From the cell containing the given text, extract its center point as (X, Y) coordinate. 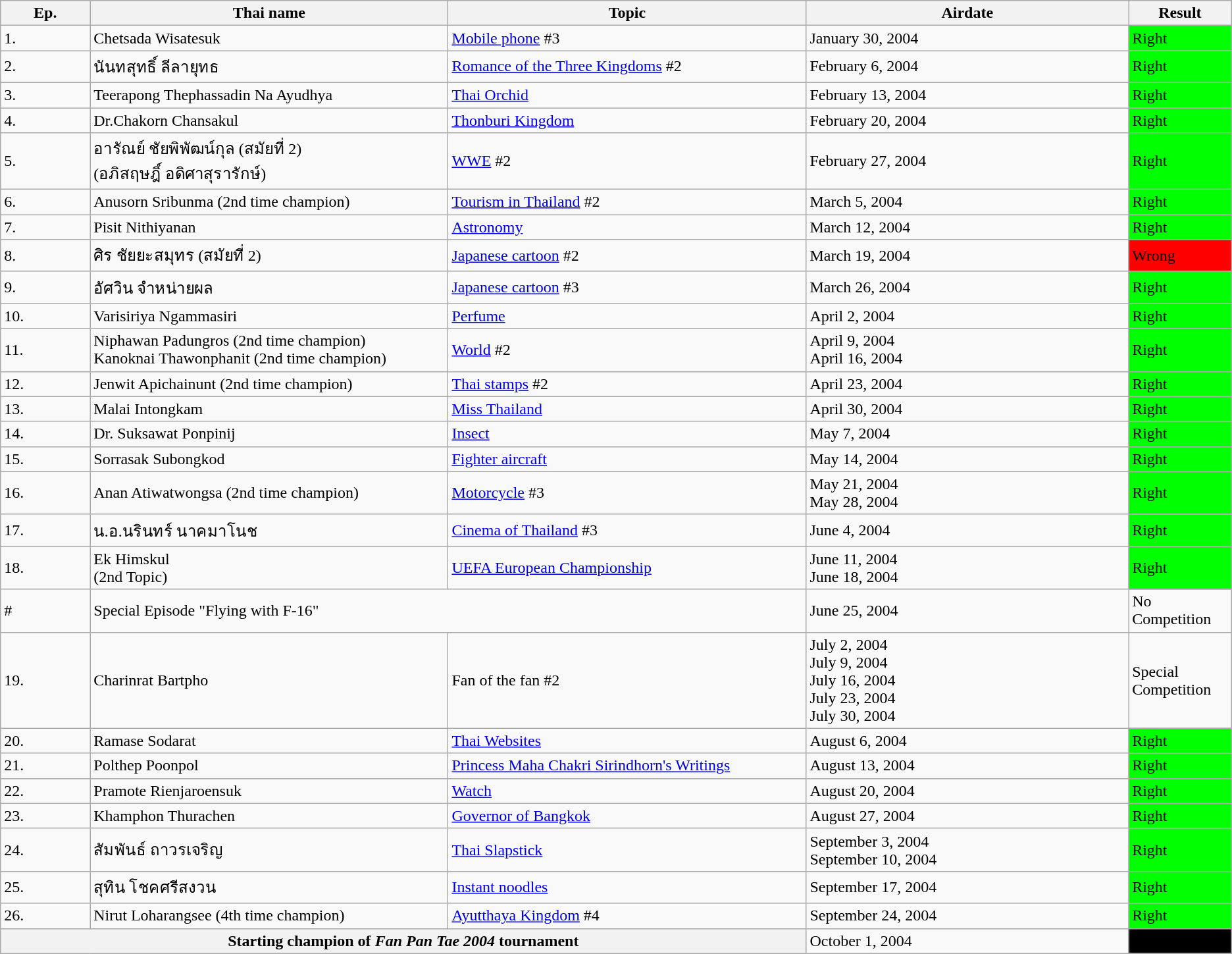
May 7, 2004 (967, 434)
February 20, 2004 (967, 120)
Perfume (627, 316)
Khamphon Thurachen (269, 816)
Ek Himskul(2nd Topic) (269, 568)
5. (45, 161)
Governor of Bangkok (627, 816)
March 5, 2004 (967, 202)
26. (45, 916)
Chetsada Wisatesuk (269, 38)
Fan of the fan #2 (627, 680)
Motorcycle #3 (627, 492)
May 21, 2004May 28, 2004 (967, 492)
Japanese cartoon #3 (627, 287)
16. (45, 492)
Ep. (45, 13)
Starting champion of Fan Pan Tae 2004 tournament (403, 941)
March 19, 2004 (967, 255)
20. (45, 741)
March 26, 2004 (967, 287)
Pisit Nithiyanan (269, 227)
April 9, 2004April 16, 2004 (967, 350)
2. (45, 67)
Malai Intongkam (269, 409)
July 2, 2004July 9, 2004July 16, 2004July 23, 2004July 30, 2004 (967, 680)
June 11, 2004June 18, 2004 (967, 568)
22. (45, 791)
September 3, 2004September 10, 2004 (967, 849)
9. (45, 287)
3. (45, 95)
Thai Orchid (627, 95)
February 13, 2004 (967, 95)
Miss Thailand (627, 409)
August 6, 2004 (967, 741)
Niphawan Padungros (2nd time champion)Kanoknai Thawonphanit (2nd time champion) (269, 350)
Tourism in Thailand #2 (627, 202)
4. (45, 120)
Varisiriya Ngammasiri (269, 316)
Dr. Suksawat Ponpinij (269, 434)
Anan Atiwatwongsa (2nd time champion) (269, 492)
October 1, 2004 (967, 941)
August 27, 2004 (967, 816)
อารัณย์ ชัยพิพัฒน์กุล (สมัยที่ 2)(อภิสฤษฎิ์ อดิศาสุรารักษ์) (269, 161)
April 23, 2004 (967, 384)
September 17, 2004 (967, 888)
ศิร ชัยยะสมุทร (สมัยที่ 2) (269, 255)
Pramote Rienjaroensuk (269, 791)
Airdate (967, 13)
WWE #2 (627, 161)
สุทิน โชคศรีสงวน (269, 888)
August 13, 2004 (967, 766)
Special Competition (1181, 680)
Mobile phone #3 (627, 38)
6. (45, 202)
Ramase Sodarat (269, 741)
23. (45, 816)
น.อ.นรินทร์ นาคมาโนช (269, 531)
Special Episode "Flying with F-16" (448, 611)
August 20, 2004 (967, 791)
Thai name (269, 13)
14. (45, 434)
Thai stamps #2 (627, 384)
Dr.Chakorn Chansakul (269, 120)
Cinema of Thailand #3 (627, 531)
Charinrat Bartpho (269, 680)
10. (45, 316)
Polthep Poonpol (269, 766)
April 30, 2004 (967, 409)
March 12, 2004 (967, 227)
Thonburi Kingdom (627, 120)
September 24, 2004 (967, 916)
18. (45, 568)
Result (1181, 13)
11. (45, 350)
February 27, 2004 (967, 161)
Nirut Loharangsee (4th time champion) (269, 916)
Jenwit Apichainunt (2nd time champion) (269, 384)
อัศวิน จำหน่ายผล (269, 287)
No Competition (1181, 611)
19. (45, 680)
Astronomy (627, 227)
May 14, 2004 (967, 459)
April 2, 2004 (967, 316)
Watch (627, 791)
Thai Websites (627, 741)
13. (45, 409)
February 6, 2004 (967, 67)
15. (45, 459)
24. (45, 849)
25. (45, 888)
Teerapong Thephassadin Na Ayudhya (269, 95)
สัมพันธ์ ถาวรเจริญ (269, 849)
Princess Maha Chakri Sirindhorn's Writings (627, 766)
January 30, 2004 (967, 38)
UEFA European Championship (627, 568)
Japanese cartoon #2 (627, 255)
Sorrasak Subongkod (269, 459)
Insect (627, 434)
8. (45, 255)
Romance of the Three Kingdoms #2 (627, 67)
June 4, 2004 (967, 531)
Anusorn Sribunma (2nd time champion) (269, 202)
1. (45, 38)
Instant noodles (627, 888)
World #2 (627, 350)
Ayutthaya Kingdom #4 (627, 916)
Wrong (1181, 255)
Topic (627, 13)
Thai Slapstick (627, 849)
# (45, 611)
7. (45, 227)
นันทสุทธิ์ ลีลายุทธ (269, 67)
June 25, 2004 (967, 611)
Fighter aircraft (627, 459)
12. (45, 384)
17. (45, 531)
21. (45, 766)
